Identify which cell holds the provided text, then report its (x, y) central coordinate. 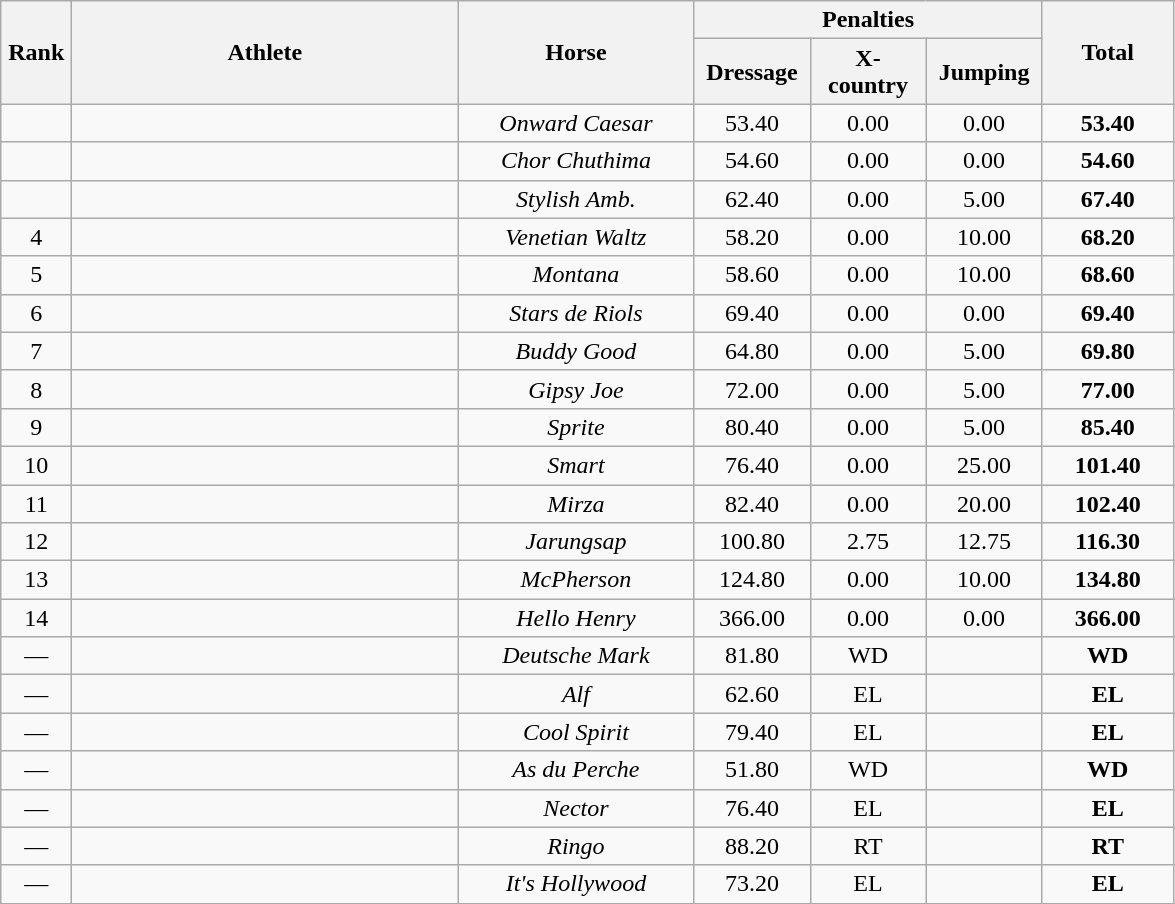
Gipsy Joe (576, 389)
11 (36, 503)
Smart (576, 465)
As du Perche (576, 770)
Athlete (265, 52)
12 (36, 542)
Stylish Amb. (576, 199)
Stars de Riols (576, 313)
100.80 (752, 542)
58.20 (752, 237)
134.80 (1108, 580)
77.00 (1108, 389)
14 (36, 618)
Total (1108, 52)
Dressage (752, 72)
Jumping (984, 72)
82.40 (752, 503)
62.60 (752, 694)
Chor Chuthima (576, 161)
Montana (576, 275)
Onward Caesar (576, 123)
Penalties (868, 20)
68.20 (1108, 237)
69.80 (1108, 351)
Horse (576, 52)
Alf (576, 694)
73.20 (752, 884)
2.75 (868, 542)
102.40 (1108, 503)
Deutsche Mark (576, 656)
5 (36, 275)
Sprite (576, 427)
25.00 (984, 465)
116.30 (1108, 542)
13 (36, 580)
Cool Spirit (576, 732)
12.75 (984, 542)
4 (36, 237)
Mirza (576, 503)
20.00 (984, 503)
McPherson (576, 580)
Ringo (576, 846)
81.80 (752, 656)
64.80 (752, 351)
88.20 (752, 846)
It's Hollywood (576, 884)
72.00 (752, 389)
Jarungsap (576, 542)
6 (36, 313)
80.40 (752, 427)
Venetian Waltz (576, 237)
Hello Henry (576, 618)
7 (36, 351)
101.40 (1108, 465)
9 (36, 427)
X-country (868, 72)
62.40 (752, 199)
Nector (576, 808)
Buddy Good (576, 351)
68.60 (1108, 275)
Rank (36, 52)
58.60 (752, 275)
8 (36, 389)
67.40 (1108, 199)
51.80 (752, 770)
124.80 (752, 580)
85.40 (1108, 427)
10 (36, 465)
79.40 (752, 732)
